For the text-containing cell, return its midpoint in (X, Y) coordinate format. 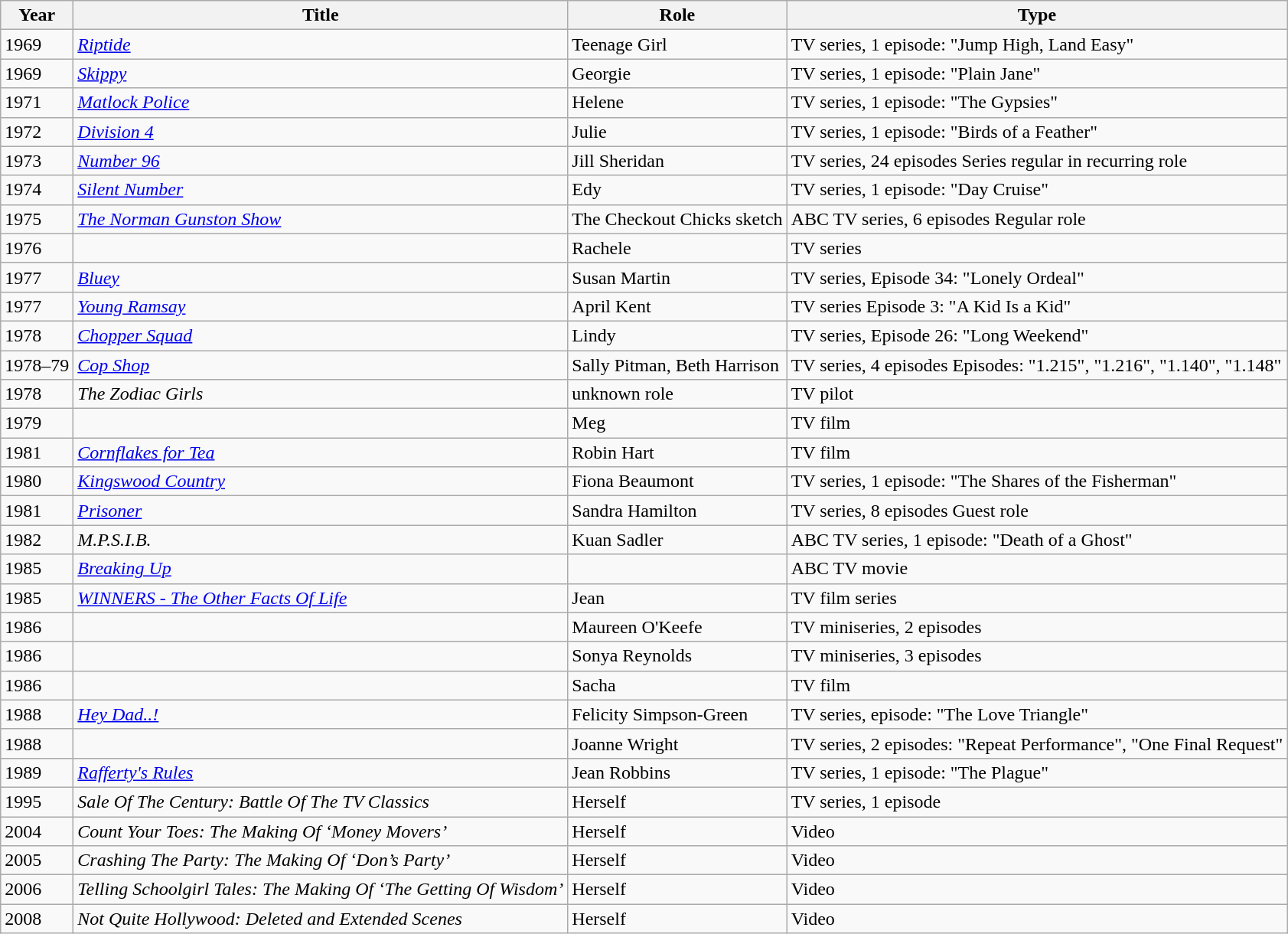
Sonya Reynolds (677, 656)
TV film series (1037, 598)
Not Quite Hollywood: Deleted and Extended Scenes (321, 919)
Helene (677, 103)
Kingswood Country (321, 482)
Jean Robbins (677, 772)
1989 (37, 772)
1980 (37, 482)
TV series, 1 episode: "Birds of a Feather" (1037, 132)
Georgie (677, 73)
1975 (37, 219)
TV series, 1 episode: "Plain Jane" (1037, 73)
TV series Episode 3: "A Kid Is a Kid" (1037, 306)
Jill Sheridan (677, 161)
Rafferty's Rules (321, 772)
Prisoner (321, 511)
TV series, 1 episode: "Jump High, Land Easy" (1037, 44)
1978–79 (37, 365)
TV series (1037, 248)
2004 (37, 831)
TV series, Episode 34: "Lonely Ordeal" (1037, 277)
Fiona Beaumont (677, 482)
TV series, 2 episodes: "Repeat Performance", "One Final Request" (1037, 743)
Sale Of The Century: Battle Of The TV Classics (321, 802)
1972 (37, 132)
The Zodiac Girls (321, 394)
ABC TV movie (1037, 569)
2008 (37, 919)
1995 (37, 802)
Role (677, 15)
ABC TV series, 1 episode: "Death of a Ghost" (1037, 540)
Julie (677, 132)
Joanne Wright (677, 743)
M.P.S.I.B. (321, 540)
Crashing The Party: The Making Of ‘Don’s Party’ (321, 861)
Breaking Up (321, 569)
WINNERS - The Other Facts Of Life (321, 598)
Year (37, 15)
2005 (37, 861)
Cop Shop (321, 365)
Count Your Toes: The Making Of ‘Money Movers’ (321, 831)
Meg (677, 423)
Type (1037, 15)
1973 (37, 161)
Sandra Hamilton (677, 511)
Maureen O'Keefe (677, 627)
TV series, 1 episode: "Day Cruise" (1037, 190)
TV series, 1 episode: "The Gypsies" (1037, 103)
2006 (37, 890)
1979 (37, 423)
1971 (37, 103)
TV series, 1 episode: "The Plague" (1037, 772)
April Kent (677, 306)
unknown role (677, 394)
Sacha (677, 685)
Lindy (677, 335)
Riptide (321, 44)
1976 (37, 248)
The Norman Gunston Show (321, 219)
TV series, 4 episodes Episodes: "1.215", "1.216", "1.140", "1.148" (1037, 365)
Cornflakes for Tea (321, 452)
TV series, 1 episode (1037, 802)
Telling Schoolgirl Tales: The Making Of ‘The Getting Of Wisdom’ (321, 890)
Teenage Girl (677, 44)
Rachele (677, 248)
TV miniseries, 3 episodes (1037, 656)
Division 4 (321, 132)
Matlock Police (321, 103)
Title (321, 15)
Number 96 (321, 161)
1982 (37, 540)
Silent Number (321, 190)
Susan Martin (677, 277)
1974 (37, 190)
Jean (677, 598)
Edy (677, 190)
TV series, 24 episodes Series regular in recurring role (1037, 161)
TV miniseries, 2 episodes (1037, 627)
Kuan Sadler (677, 540)
TV series, Episode 26: "Long Weekend" (1037, 335)
Hey Dad..! (321, 714)
Sally Pitman, Beth Harrison (677, 365)
TV pilot (1037, 394)
Bluey (321, 277)
Robin Hart (677, 452)
The Checkout Chicks sketch (677, 219)
Young Ramsay (321, 306)
TV series, episode: "The Love Triangle" (1037, 714)
ABC TV series, 6 episodes Regular role (1037, 219)
Skippy (321, 73)
Chopper Squad (321, 335)
TV series, 1 episode: "The Shares of the Fisherman" (1037, 482)
Felicity Simpson-Green (677, 714)
TV series, 8 episodes Guest role (1037, 511)
